Locate the cell with the specified text and output its (x, y) center coordinate. 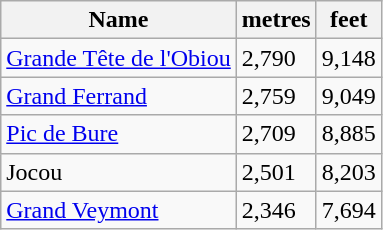
8,203 (348, 172)
2,501 (276, 172)
9,148 (348, 58)
2,346 (276, 210)
2,790 (276, 58)
Grande Tête de l'Obiou (119, 58)
7,694 (348, 210)
Jocou (119, 172)
feet (348, 20)
Grand Veymont (119, 210)
Pic de Bure (119, 134)
metres (276, 20)
Grand Ferrand (119, 96)
2,759 (276, 96)
9,049 (348, 96)
Name (119, 20)
8,885 (348, 134)
2,709 (276, 134)
